Locate the cell with the specified text and output its (x, y) center coordinate. 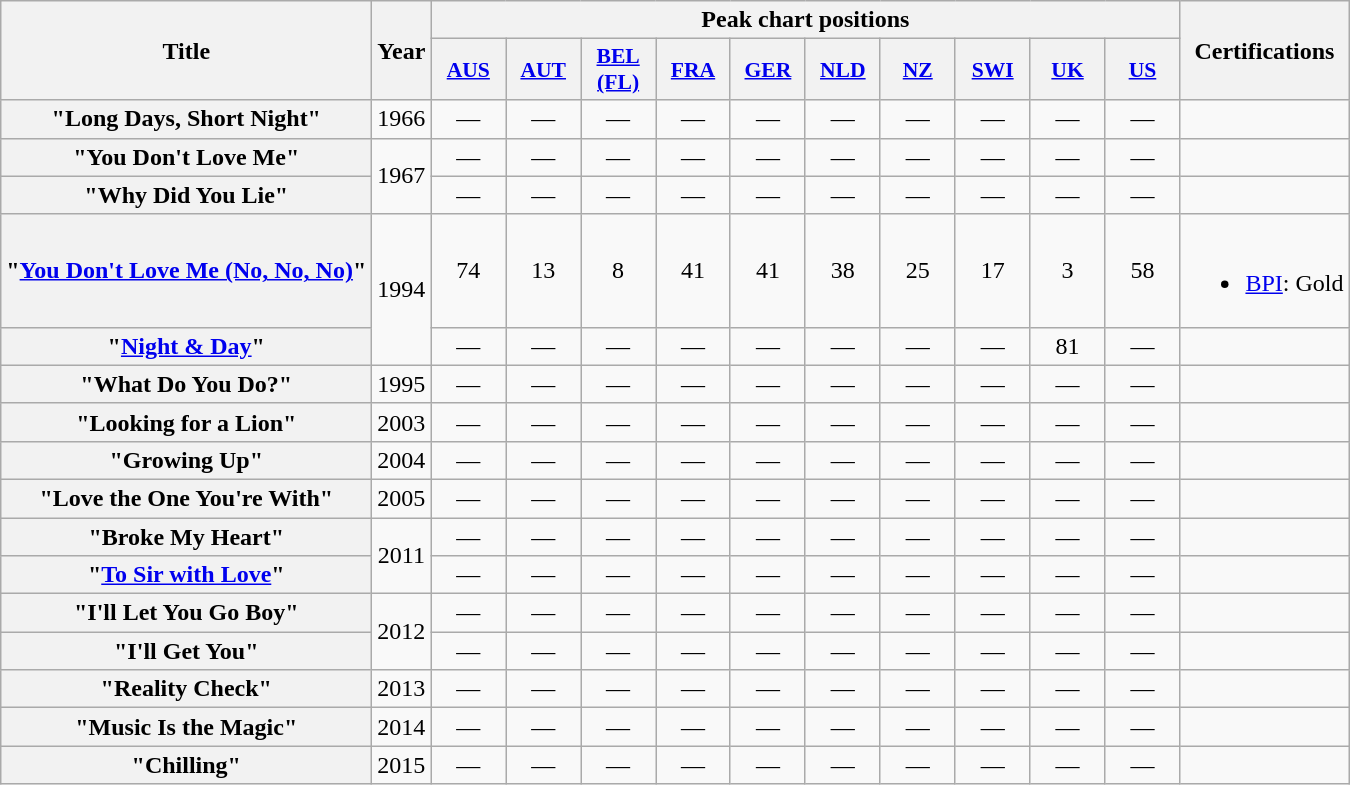
"You Don't Love Me" (186, 157)
13 (544, 270)
25 (918, 270)
Year (402, 50)
2003 (402, 422)
"Love the One You're With" (186, 498)
2013 (402, 689)
1994 (402, 290)
74 (468, 270)
"Night & Day" (186, 346)
"Long Days, Short Night" (186, 119)
"To Sir with Love" (186, 575)
US (1142, 70)
GER (768, 70)
"I'll Get You" (186, 651)
NLD (842, 70)
"Music Is the Magic" (186, 727)
1967 (402, 176)
1966 (402, 119)
8 (618, 270)
3 (1068, 270)
1995 (402, 384)
2005 (402, 498)
2011 (402, 556)
Peak chart positions (806, 20)
UK (1068, 70)
2014 (402, 727)
FRA (694, 70)
"I'll Let You Go Boy" (186, 613)
2004 (402, 460)
58 (1142, 270)
"You Don't Love Me (No, No, No)" (186, 270)
AUS (468, 70)
"Growing Up" (186, 460)
"Why Did You Lie" (186, 195)
"Looking for a Lion" (186, 422)
Certifications (1264, 50)
2015 (402, 765)
"Chilling" (186, 765)
SWI (992, 70)
2012 (402, 632)
"What Do You Do?" (186, 384)
17 (992, 270)
AUT (544, 70)
"Reality Check" (186, 689)
BPI: Gold (1264, 270)
81 (1068, 346)
NZ (918, 70)
38 (842, 270)
Title (186, 50)
"Broke My Heart" (186, 537)
BEL(FL) (618, 70)
